Scan for the cell matching the given text and deliver its (X, Y) coordinate at center. 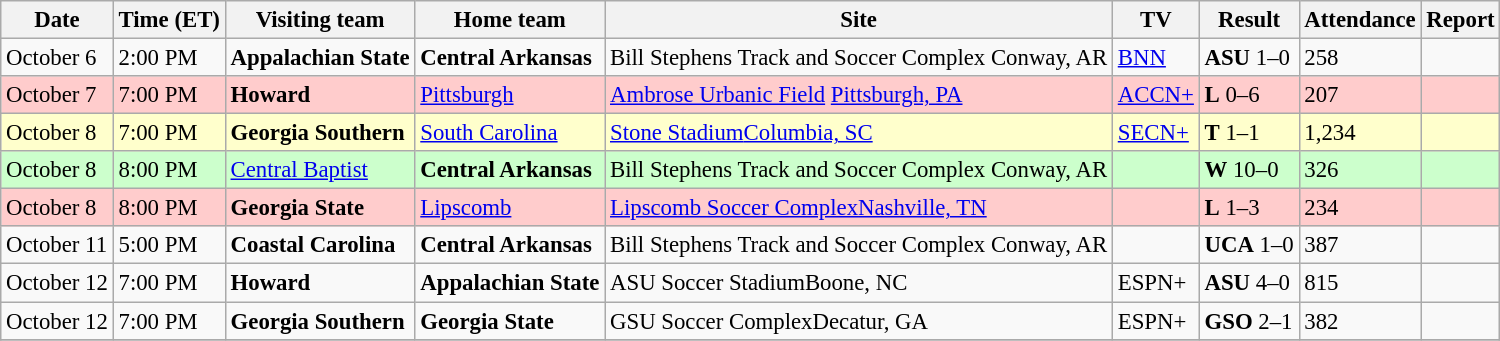
Visiting team (320, 20)
October 6 (57, 58)
Lipscomb (510, 208)
326 (1360, 170)
Ambrose Urbanic Field Pittsburgh, PA (859, 95)
October 11 (57, 245)
T 1–1 (1249, 133)
Central Baptist (320, 170)
ASU 4–0 (1249, 283)
382 (1360, 321)
GSO 2–1 (1249, 321)
207 (1360, 95)
2:00 PM (169, 58)
Lipscomb Soccer ComplexNashville, TN (859, 208)
ASU Soccer StadiumBoone, NC (859, 283)
Result (1249, 20)
October 7 (57, 95)
L 1–3 (1249, 208)
Attendance (1360, 20)
GSU Soccer ComplexDecatur, GA (859, 321)
UCA 1–0 (1249, 245)
ACCN+ (1156, 95)
BNN (1156, 58)
TV (1156, 20)
Pittsburgh (510, 95)
W 10–0 (1249, 170)
Stone StadiumColumbia, SC (859, 133)
ASU 1–0 (1249, 58)
Home team (510, 20)
Site (859, 20)
L 0–6 (1249, 95)
Time (ET) (169, 20)
5:00 PM (169, 245)
258 (1360, 58)
234 (1360, 208)
1,234 (1360, 133)
387 (1360, 245)
815 (1360, 283)
South Carolina (510, 133)
SECN+ (1156, 133)
Report (1460, 20)
Date (57, 20)
Coastal Carolina (320, 245)
